Search for the cell housing the specified text and yield its [x, y] center coordinate. 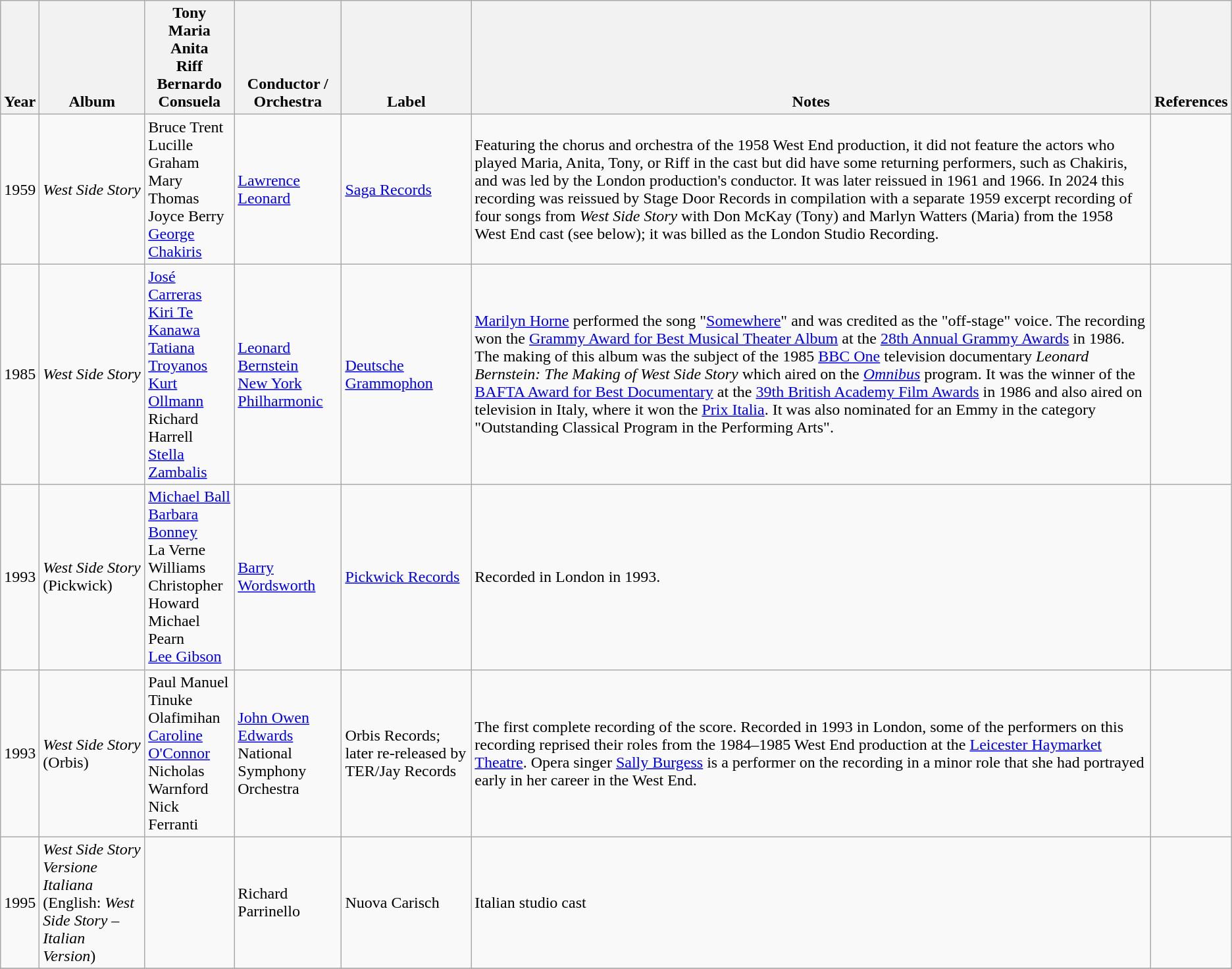
Richard Parrinello [288, 903]
Michael Ball Barbara BonneyLa Verne Williams Christopher Howard Michael Pearn Lee Gibson [190, 577]
Lawrence Leonard [288, 190]
Pickwick Records [407, 577]
Barry Wordsworth [288, 577]
1995 [20, 903]
Deutsche Grammophon [407, 374]
West Side Story Versione Italiana (English: West Side Story – Italian Version) [92, 903]
1959 [20, 190]
Italian studio cast [811, 903]
Saga Records [407, 190]
Orbis Records; later re-released by TER/Jay Records [407, 753]
West Side Story (Pickwick) [92, 577]
Year [20, 58]
Recorded in London in 1993. [811, 577]
Notes [811, 58]
Nuova Carisch [407, 903]
TonyMariaAnitaRiff Bernardo Consuela [190, 58]
Label [407, 58]
John Owen EdwardsNational Symphony Orchestra [288, 753]
West Side Story (Orbis) [92, 753]
Bruce Trent Lucille Graham Mary Thomas Joyce BerryGeorge Chakiris [190, 190]
Album [92, 58]
José Carreras Kiri Te Kanawa Tatiana Troyanos Kurt Ollmann Richard Harrell Stella Zambalis [190, 374]
Paul Manuel Tinuke OlafimihanCaroline O'ConnorNicholas WarnfordNick Ferranti [190, 753]
References [1191, 58]
1985 [20, 374]
Leonard Bernstein New York Philharmonic [288, 374]
Conductor / Orchestra [288, 58]
